Search for the cell housing the specified text and yield its (x, y) center coordinate. 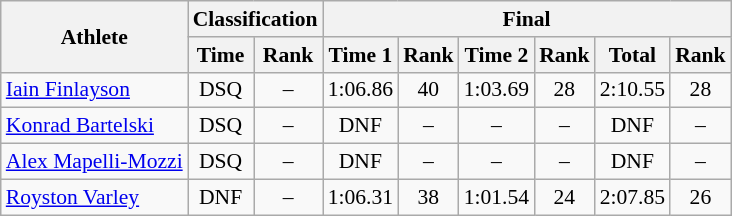
38 (428, 197)
1:06.31 (360, 197)
2:10.55 (632, 90)
Classification (256, 19)
Athlete (94, 36)
Total (632, 55)
Konrad Bartelski (94, 126)
Time 1 (360, 55)
1:01.54 (496, 197)
Alex Mapelli-Mozzi (94, 162)
Royston Varley (94, 197)
1:06.86 (360, 90)
2:07.85 (632, 197)
1:03.69 (496, 90)
26 (700, 197)
40 (428, 90)
24 (564, 197)
Time (221, 55)
Iain Finlayson (94, 90)
Final (527, 19)
Time 2 (496, 55)
